Return the (x, y) coordinate for the center point of the cell that contains the specified text.  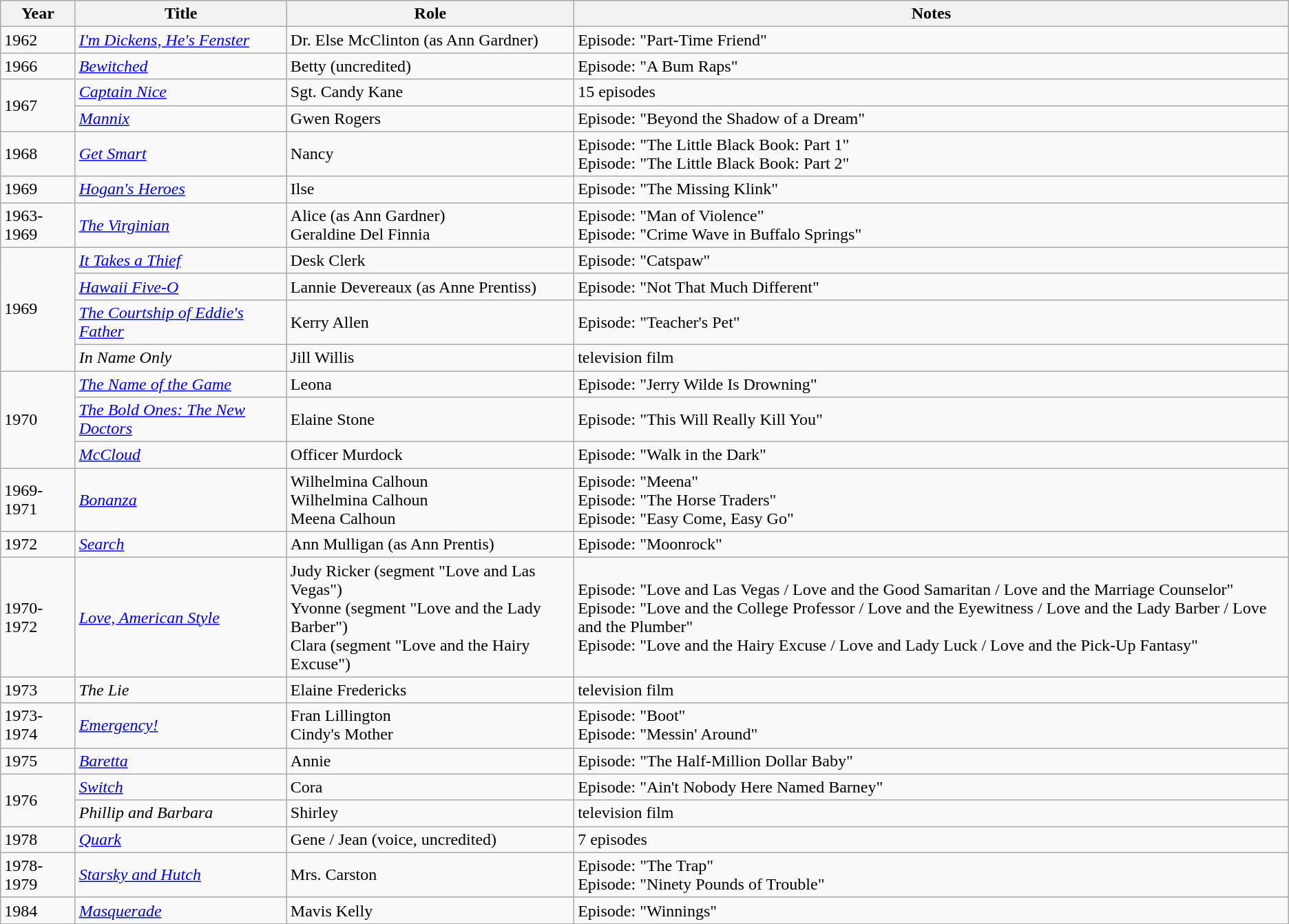
Gwen Rogers (430, 118)
I'm Dickens, He's Fenster (180, 40)
Search (180, 545)
Title (180, 14)
Episode: "Moonrock" (932, 545)
1975 (38, 761)
Hogan's Heroes (180, 189)
Episode: "Beyond the Shadow of a Dream" (932, 118)
Quark (180, 839)
1972 (38, 545)
Ann Mulligan (as Ann Prentis) (430, 545)
Dr. Else McClinton (as Ann Gardner) (430, 40)
Betty (uncredited) (430, 66)
Shirley (430, 813)
1969-1971 (38, 500)
Episode: "Catspaw" (932, 260)
Bonanza (180, 500)
Hawaii Five-O (180, 286)
7 episodes (932, 839)
Episode: "This Will Really Kill You" (932, 420)
It Takes a Thief (180, 260)
Switch (180, 787)
Mannix (180, 118)
15 episodes (932, 92)
The Bold Ones: The New Doctors (180, 420)
Episode: "Meena"Episode: "The Horse Traders"Episode: "Easy Come, Easy Go" (932, 500)
Episode: "Teacher's Pet" (932, 322)
The Name of the Game (180, 384)
Elaine Stone (430, 420)
Notes (932, 14)
1968 (38, 154)
Jill Willis (430, 357)
Year (38, 14)
Episode: "Walk in the Dark" (932, 455)
Mrs. Carston (430, 874)
Mavis Kelly (430, 910)
Episode: "A Bum Raps" (932, 66)
Lannie Devereaux (as Anne Prentiss) (430, 286)
1967 (38, 105)
1978 (38, 839)
1976 (38, 800)
Ilse (430, 189)
Episode: "Part-Time Friend" (932, 40)
Baretta (180, 761)
1966 (38, 66)
Episode: "The Half-Million Dollar Baby" (932, 761)
Get Smart (180, 154)
Role (430, 14)
1984 (38, 910)
Gene / Jean (voice, uncredited) (430, 839)
Episode: "The Missing Klink" (932, 189)
Episode: "The Trap"Episode: "Ninety Pounds of Trouble" (932, 874)
Phillip and Barbara (180, 813)
Episode: "Not That Much Different" (932, 286)
Leona (430, 384)
Emergency! (180, 726)
Episode: "Boot"Episode: "Messin' Around" (932, 726)
Captain Nice (180, 92)
Officer Murdock (430, 455)
Episode: "Man of Violence"Episode: "Crime Wave in Buffalo Springs" (932, 224)
McCloud (180, 455)
Kerry Allen (430, 322)
Starsky and Hutch (180, 874)
1973 (38, 690)
1970 (38, 419)
Episode: "Ain't Nobody Here Named Barney" (932, 787)
Annie (430, 761)
In Name Only (180, 357)
Bewitched (180, 66)
Masquerade (180, 910)
1962 (38, 40)
The Courtship of Eddie's Father (180, 322)
Episode: "Jerry Wilde Is Drowning" (932, 384)
Fran LillingtonCindy's Mother (430, 726)
Desk Clerk (430, 260)
Judy Ricker (segment "Love and Las Vegas")Yvonne (segment "Love and the Lady Barber")Clara (segment "Love and the Hairy Excuse") (430, 617)
The Lie (180, 690)
The Virginian (180, 224)
Sgt. Candy Kane (430, 92)
Love, American Style (180, 617)
1970-1972 (38, 617)
Episode: "The Little Black Book: Part 1"Episode: "The Little Black Book: Part 2" (932, 154)
Wilhelmina CalhounWilhelmina CalhounMeena Calhoun (430, 500)
Cora (430, 787)
1963-1969 (38, 224)
1973-1974 (38, 726)
Nancy (430, 154)
Episode: "Winnings" (932, 910)
1978-1979 (38, 874)
Alice (as Ann Gardner)Geraldine Del Finnia (430, 224)
Elaine Fredericks (430, 690)
